From the cell containing the given text, extract its center point as (X, Y) coordinate. 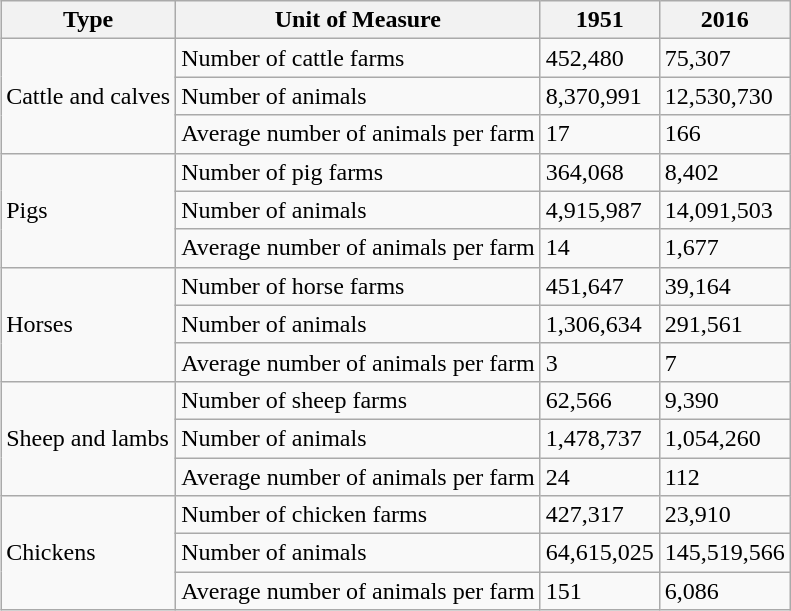
75,307 (724, 58)
Number of pig farms (358, 172)
451,647 (600, 286)
62,566 (600, 400)
1951 (600, 20)
24 (600, 477)
Chickens (88, 553)
1,677 (724, 248)
8,402 (724, 172)
14 (600, 248)
427,317 (600, 515)
39,164 (724, 286)
Cattle and calves (88, 96)
12,530,730 (724, 96)
364,068 (600, 172)
112 (724, 477)
Number of horse farms (358, 286)
Unit of Measure (358, 20)
166 (724, 134)
291,561 (724, 324)
23,910 (724, 515)
Sheep and lambs (88, 438)
Number of cattle farms (358, 58)
17 (600, 134)
14,091,503 (724, 210)
9,390 (724, 400)
3 (600, 362)
4,915,987 (600, 210)
6,086 (724, 591)
2016 (724, 20)
1,306,634 (600, 324)
Pigs (88, 210)
1,054,260 (724, 438)
64,615,025 (600, 553)
Number of chicken farms (358, 515)
Number of sheep farms (358, 400)
151 (600, 591)
7 (724, 362)
145,519,566 (724, 553)
452,480 (600, 58)
8,370,991 (600, 96)
Horses (88, 324)
1,478,737 (600, 438)
Type (88, 20)
